Extract the (X, Y) coordinate from the center of the cell holding the provided text.  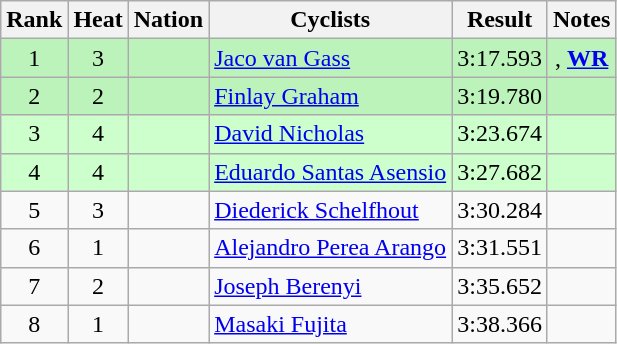
David Nicholas (330, 134)
6 (34, 248)
Alejandro Perea Arango (330, 248)
Notes (581, 20)
Cyclists (330, 20)
3:17.593 (500, 58)
3:30.284 (500, 210)
5 (34, 210)
3:27.682 (500, 172)
Nation (168, 20)
Heat (98, 20)
Rank (34, 20)
3:35.652 (500, 286)
3:23.674 (500, 134)
Result (500, 20)
Jaco van Gass (330, 58)
3:19.780 (500, 96)
7 (34, 286)
Diederick Schelfhout (330, 210)
Joseph Berenyi (330, 286)
Eduardo Santas Asensio (330, 172)
3:38.366 (500, 324)
Finlay Graham (330, 96)
3:31.551 (500, 248)
Masaki Fujita (330, 324)
8 (34, 324)
, WR (581, 58)
